Find where the given text appears and provide that cell's center as [X, Y] coordinate. 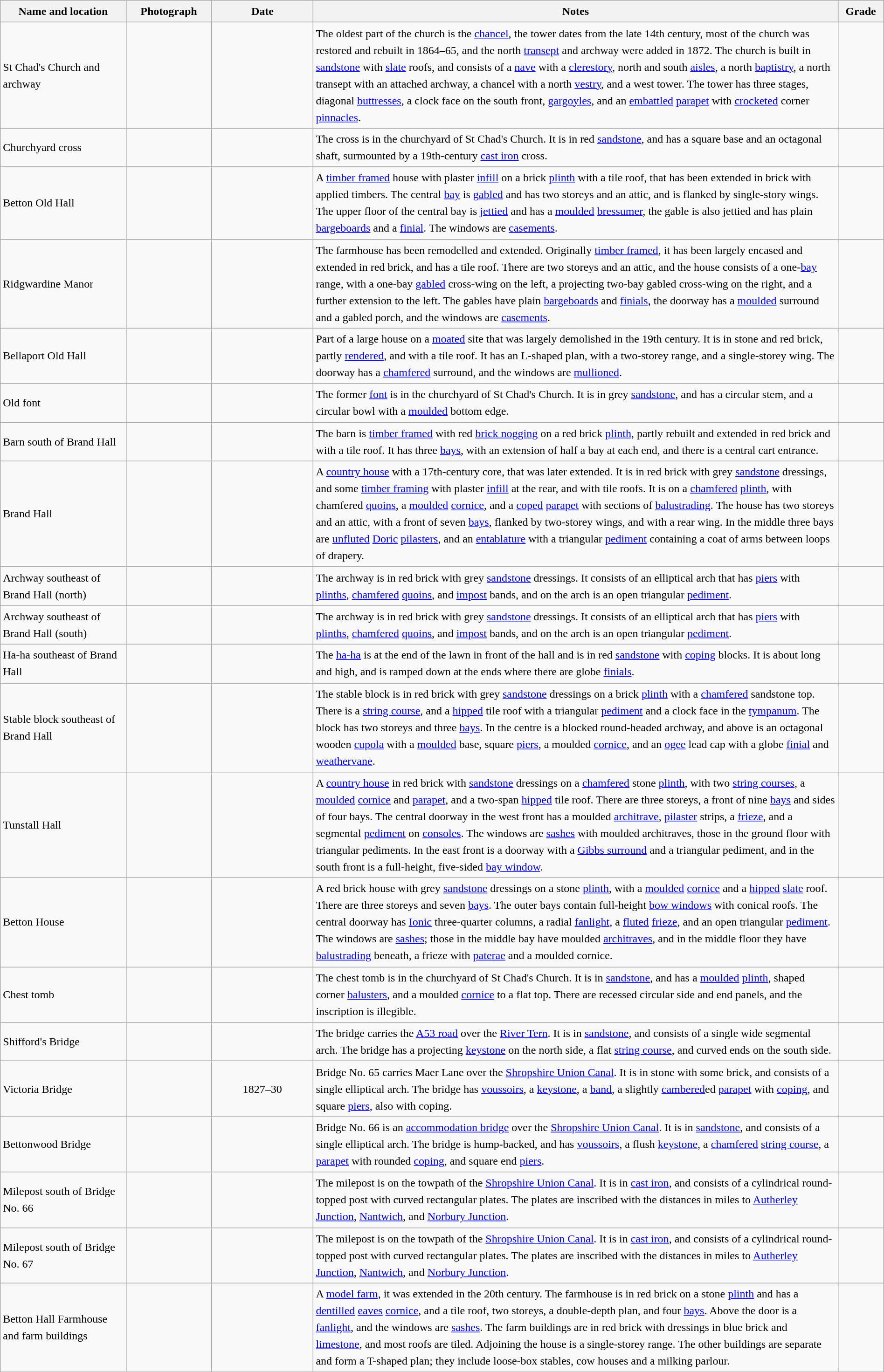
Stable block southeast of Brand Hall [63, 728]
Archway southeast of Brand Hall (north) [63, 586]
Date [262, 11]
Archway southeast of Brand Hall (south) [63, 624]
Tunstall Hall [63, 825]
Milepost south of Bridge No. 66 [63, 1200]
1827–30 [262, 1089]
Notes [575, 11]
Brand Hall [63, 514]
Bellaport Old Hall [63, 356]
Betton House [63, 923]
Milepost south of Bridge No. 67 [63, 1255]
Victoria Bridge [63, 1089]
Grade [861, 11]
Betton Old Hall [63, 203]
Betton Hall Farmhouse and farm buildings [63, 1327]
Ridgwardine Manor [63, 283]
Photograph [169, 11]
Chest tomb [63, 995]
Bettonwood Bridge [63, 1145]
Ha-ha southeast of Brand Hall [63, 664]
Barn south of Brand Hall [63, 442]
Old font [63, 403]
St Chad's Church and archway [63, 75]
Shifford's Bridge [63, 1042]
Churchyard cross [63, 147]
Name and location [63, 11]
